Determine the [x, y] coordinate at the center of the cell enclosing the given text.  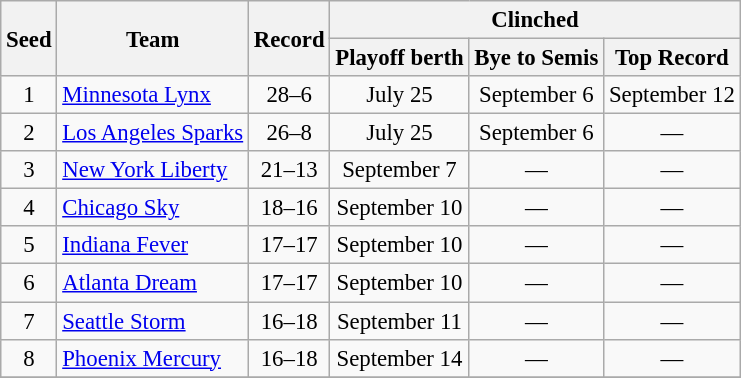
Phoenix Mercury [153, 358]
Chicago Sky [153, 208]
21–13 [288, 170]
Minnesota Lynx [153, 95]
5 [29, 245]
September 7 [400, 170]
September 14 [400, 358]
Indiana Fever [153, 245]
Team [153, 38]
6 [29, 283]
Record [288, 38]
28–6 [288, 95]
Clinched [535, 20]
Seattle Storm [153, 321]
3 [29, 170]
8 [29, 358]
Atlanta Dream [153, 283]
Seed [29, 38]
Los Angeles Sparks [153, 133]
7 [29, 321]
New York Liberty [153, 170]
18–16 [288, 208]
Bye to Semis [536, 58]
26–8 [288, 133]
September 12 [672, 95]
September 11 [400, 321]
Playoff berth [400, 58]
Top Record [672, 58]
2 [29, 133]
1 [29, 95]
4 [29, 208]
